Return [x, y] of the center of cell containing provided text 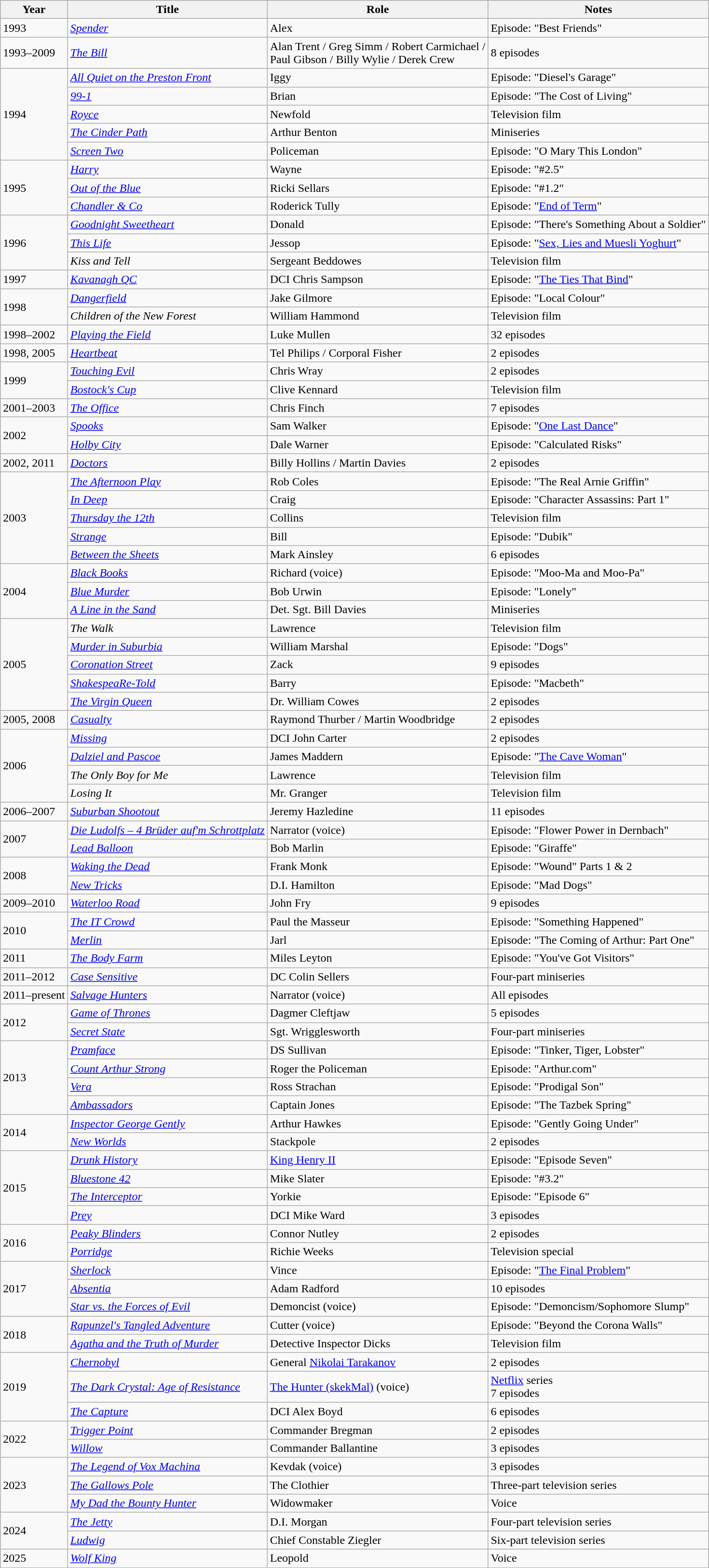
1998 [34, 307]
Demoncist (voice) [378, 1307]
DCI Mike Ward [378, 1215]
Murder in Suburbia [167, 646]
DCI Alex Boyd [378, 1411]
Detective Inspector Dicks [378, 1343]
Episode: "Episode 6" [598, 1197]
Leopold [378, 1558]
Kavanagh QC [167, 280]
Casualty [167, 720]
Drunk History [167, 1160]
Suburban Shootout [167, 811]
Episode: "Flower Power in Dernbach" [598, 830]
Chief Constable Ziegler [378, 1540]
2002, 2011 [34, 463]
The Only Boy for Me [167, 775]
2005, 2008 [34, 720]
Three-part television series [598, 1485]
Waterloo Road [167, 903]
Adam Radford [378, 1288]
Det. Sgt. Bill Davies [378, 610]
Episode: "Calculated Risks" [598, 444]
The Virgin Queen [167, 701]
DCI Chris Sampson [378, 280]
Brian [378, 96]
2010 [34, 931]
1995 [34, 188]
Black Books [167, 573]
Miles Leyton [378, 958]
7 episodes [598, 408]
Episode: "The Cost of Living" [598, 96]
Willow [167, 1448]
2018 [34, 1334]
Episode: "The Cave Woman" [598, 756]
Strange [167, 536]
Episode: "Diesel's Garage" [598, 78]
2011–present [34, 995]
Barry [378, 683]
Episode: "You've Got Visitors" [598, 958]
Billy Hollins / Martin Davies [378, 463]
Playing the Field [167, 335]
Roderick Tully [378, 206]
Missing [167, 738]
Episode: "Best Friends" [598, 28]
Paul the Masseur [378, 922]
DCI John Carter [378, 738]
8 episodes [598, 53]
Year [34, 10]
William Hammond [378, 316]
Episode: "Beyond the Corona Walls" [598, 1325]
Episode: "Character Assassins: Part 1" [598, 499]
Episode: "Dubik" [598, 536]
2013 [34, 1077]
Bill [378, 536]
Role [378, 10]
5 episodes [598, 1013]
2014 [34, 1133]
DS Sullivan [378, 1050]
Vera [167, 1086]
Richie Weeks [378, 1252]
Chris Finch [378, 408]
Episode: "The Ties That Bind" [598, 280]
Out of the Blue [167, 188]
2009–2010 [34, 903]
Episode: "Tinker, Tiger, Lobster" [598, 1050]
10 episodes [598, 1288]
Richard (voice) [378, 573]
ShakespeaRe-Told [167, 683]
The IT Crowd [167, 922]
Alan Trent / Greg Simm / Robert Carmichael /Paul Gibson / Billy Wylie / Derek Crew [378, 53]
Peaky Blinders [167, 1233]
Ambassadors [167, 1105]
Episode: "Lonely" [598, 591]
Trigger Point [167, 1430]
The Legend of Vox Machina [167, 1467]
Goodnight Sweetheart [167, 224]
Commander Bregman [378, 1430]
Die Ludolfs – 4 Brüder auf'm Schrottplatz [167, 830]
Episode: "Prodigal Son" [598, 1086]
DC Colin Sellers [378, 977]
1993 [34, 28]
1999 [34, 380]
New Worlds [167, 1142]
The Interceptor [167, 1197]
Salvage Hunters [167, 995]
2001–2003 [34, 408]
Episode: "The Tazbek Spring" [598, 1105]
Mike Slater [378, 1179]
Policeman [378, 151]
99-1 [167, 96]
Raymond Thurber / Martin Woodbridge [378, 720]
Holby City [167, 444]
The Office [167, 408]
My Dad the Bounty Hunter [167, 1503]
Roger the Policeman [378, 1068]
Thursday the 12th [167, 518]
2008 [34, 876]
This Life [167, 242]
The Walk [167, 628]
Mark Ainsley [378, 555]
Kevdak (voice) [378, 1467]
All Quiet on the Preston Front [167, 78]
Jake Gilmore [378, 298]
2025 [34, 1558]
Widowmaker [378, 1503]
King Henry II [378, 1160]
Frank Monk [378, 867]
Zack [378, 665]
Episode: "#2.5" [598, 169]
2019 [34, 1386]
D.I. Hamilton [378, 885]
1996 [34, 242]
Episode: "The Coming of Arthur: Part One" [598, 940]
Porridge [167, 1252]
1997 [34, 280]
Royce [167, 114]
Arthur Hawkes [378, 1124]
Episode: "Something Happened" [598, 922]
Cutter (voice) [378, 1325]
2006 [34, 765]
Doctors [167, 463]
2007 [34, 839]
The Capture [167, 1411]
Jarl [378, 940]
Episode: "Moo-Ma and Moo-Pa" [598, 573]
Commander Ballantine [378, 1448]
Episode: "Arthur.com" [598, 1068]
Mr. Granger [378, 793]
Dale Warner [378, 444]
Waking the Dead [167, 867]
James Maddern [378, 756]
Iggy [378, 78]
The Hunter (skekMal) (voice) [378, 1386]
1994 [34, 114]
2002 [34, 435]
General Nikolai Tarakanov [378, 1362]
Notes [598, 10]
Episode: "Sex, Lies and Muesli Yoghurt" [598, 242]
Chandler & Co [167, 206]
Jeremy Hazledine [378, 811]
Touching Evil [167, 371]
The Jetty [167, 1522]
Dangerfield [167, 298]
2024 [34, 1531]
Sgt. Wrigglesworth [378, 1032]
Wayne [378, 169]
New Tricks [167, 885]
2017 [34, 1288]
Connor Nutley [378, 1233]
Episode: "#1.2" [598, 188]
Episode: "Local Colour" [598, 298]
Episode: "Wound" Parts 1 & 2 [598, 867]
Collins [378, 518]
Rapunzel's Tangled Adventure [167, 1325]
2006–2007 [34, 811]
Clive Kennard [378, 389]
Spooks [167, 426]
Count Arthur Strong [167, 1068]
Episode: "Mad Dogs" [598, 885]
Prey [167, 1215]
Tel Philips / Corporal Fisher [378, 353]
Merlin [167, 940]
Sherlock [167, 1270]
Chris Wray [378, 371]
Ricki Sellars [378, 188]
Rob Coles [378, 481]
2016 [34, 1243]
2011–2012 [34, 977]
Episode: "Macbeth" [598, 683]
D.I. Morgan [378, 1522]
Dalziel and Pascoe [167, 756]
Kiss and Tell [167, 261]
1998, 2005 [34, 353]
Between the Sheets [167, 555]
Netflix series7 episodes [598, 1386]
2022 [34, 1439]
Stackpole [378, 1142]
The Cinder Path [167, 133]
Episode: "Dogs" [598, 646]
Episode: "End of Term" [598, 206]
Losing It [167, 793]
In Deep [167, 499]
2003 [34, 518]
Dr. William Cowes [378, 701]
Episode: "#3.2" [598, 1179]
2004 [34, 591]
1993–2009 [34, 53]
2012 [34, 1022]
Ross Strachan [378, 1086]
Episode: "The Real Arnie Griffin" [598, 481]
Bob Marlin [378, 848]
Four-part television series [598, 1522]
Episode: "Giraffe" [598, 848]
John Fry [378, 903]
Donald [378, 224]
Screen Two [167, 151]
11 episodes [598, 811]
Case Sensitive [167, 977]
Absentia [167, 1288]
Children of the New Forest [167, 316]
Arthur Benton [378, 133]
Pramface [167, 1050]
Chernobyl [167, 1362]
Ludwig [167, 1540]
Heartbeat [167, 353]
Episode: "Demoncism/Sophomore Slump" [598, 1307]
All episodes [598, 995]
Yorkie [378, 1197]
The Gallows Pole [167, 1485]
Blue Murder [167, 591]
The Body Farm [167, 958]
Inspector George Gently [167, 1124]
Coronation Street [167, 665]
Episode: "Episode Seven" [598, 1160]
2023 [34, 1485]
A Line in the Sand [167, 610]
2011 [34, 958]
Television special [598, 1252]
Episode: "One Last Dance" [598, 426]
Agatha and the Truth of Murder [167, 1343]
Title [167, 10]
Bob Urwin [378, 591]
Alex [378, 28]
1998–2002 [34, 335]
The Bill [167, 53]
Bostock's Cup [167, 389]
Vince [378, 1270]
Bluestone 42 [167, 1179]
Dagmer Cleftjaw [378, 1013]
Episode: "There's Something About a Soldier" [598, 224]
Jessop [378, 242]
2005 [34, 665]
Luke Mullen [378, 335]
William Marshal [378, 646]
Six-part television series [598, 1540]
Wolf King [167, 1558]
Lead Balloon [167, 848]
Craig [378, 499]
Captain Jones [378, 1105]
Episode: "The Final Problem" [598, 1270]
Episode: "Gently Going Under" [598, 1124]
2015 [34, 1188]
Episode: "O Mary This London" [598, 151]
The Clothier [378, 1485]
Secret State [167, 1032]
The Dark Crystal: Age of Resistance [167, 1386]
Sam Walker [378, 426]
32 episodes [598, 335]
Game of Thrones [167, 1013]
Sergeant Beddowes [378, 261]
Harry [167, 169]
Newfold [378, 114]
Spender [167, 28]
The Afternoon Play [167, 481]
Star vs. the Forces of Evil [167, 1307]
